Return the (X, Y) coordinate for the center point of the cell that contains the specified text.  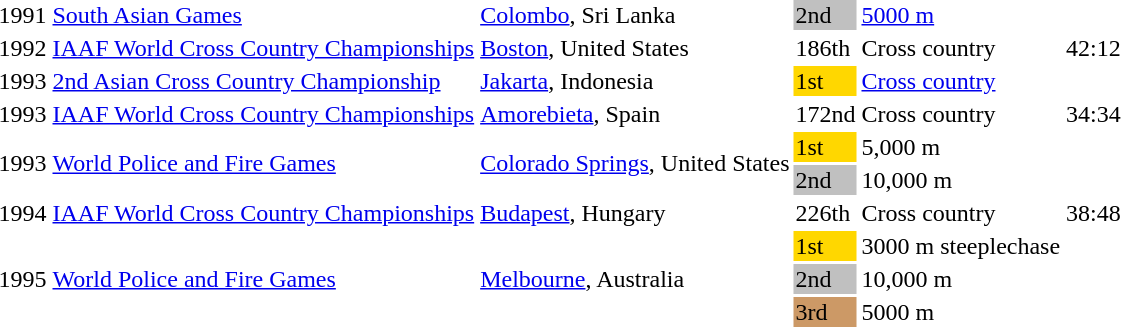
172nd (826, 114)
5,000 m (961, 147)
226th (826, 213)
Colombo, Sri Lanka (635, 15)
South Asian Games (264, 15)
Amorebieta, Spain (635, 114)
3rd (826, 312)
Melbourne, Australia (635, 279)
Jakarta, Indonesia (635, 81)
Colorado Springs, United States (635, 164)
Budapest, Hungary (635, 213)
Boston, United States (635, 48)
3000 m steeplechase (961, 246)
2nd Asian Cross Country Championship (264, 81)
186th (826, 48)
